Search for the cell housing the specified text and yield its [x, y] center coordinate. 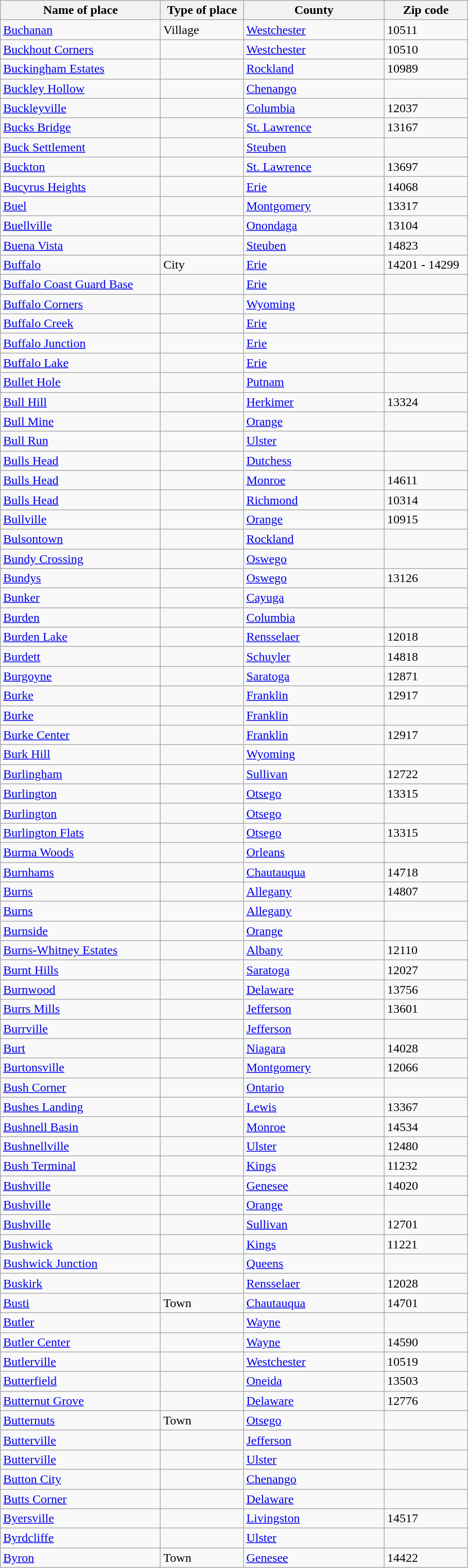
Orleans [314, 852]
14611 [425, 480]
14028 [425, 1048]
10510 [425, 49]
14590 [425, 1342]
14068 [425, 186]
Butternut Grove [80, 1401]
Burnt Hills [80, 970]
10519 [425, 1362]
14818 [425, 657]
13367 [425, 1107]
Bullville [80, 519]
10314 [425, 500]
13104 [425, 225]
Burt [80, 1048]
13324 [425, 402]
13601 [425, 1009]
12701 [425, 1225]
10511 [425, 30]
13697 [425, 167]
Bull Mine [80, 421]
Buffalo [80, 265]
14517 [425, 1519]
Bushnell Basin [80, 1126]
Bundys [80, 578]
13126 [425, 578]
Burke Center [80, 735]
10915 [425, 519]
Burns-Whitney Estates [80, 950]
13503 [425, 1381]
Butternuts [80, 1420]
Burnhams [80, 872]
12066 [425, 1068]
City [202, 265]
Buckley Hollow [80, 89]
Ontario [314, 1087]
Buena Vista [80, 245]
Albany [314, 950]
Herkimer [314, 402]
Burnwood [80, 990]
Byrdcliffe [80, 1538]
Buel [80, 206]
12722 [425, 774]
12776 [425, 1401]
Oneida [314, 1381]
12018 [425, 637]
Bullet Hole [80, 382]
12028 [425, 1283]
12027 [425, 970]
Bush Corner [80, 1087]
Buffalo Creek [80, 324]
Butts Corner [80, 1499]
Burgoyne [80, 676]
14718 [425, 872]
Bunker [80, 598]
Name of place [80, 10]
Queens [314, 1264]
Bull Run [80, 441]
Bushnellville [80, 1146]
Butler [80, 1323]
Richmond [314, 500]
12480 [425, 1146]
Buck Settlement [80, 147]
11221 [425, 1244]
Busti [80, 1303]
Buffalo Junction [80, 343]
13317 [425, 206]
Village [202, 30]
Schuyler [314, 657]
Buskirk [80, 1283]
14020 [425, 1185]
14422 [425, 1558]
Buchanan [80, 30]
Bucks Bridge [80, 128]
Burk Hill [80, 754]
Lewis [314, 1107]
Byersville [80, 1519]
10989 [425, 69]
12110 [425, 950]
Bulsontown [80, 539]
Burlingham [80, 774]
13167 [425, 128]
Burnside [80, 931]
13756 [425, 990]
14807 [425, 892]
Burrs Mills [80, 1009]
Butler Center [80, 1342]
Burden [80, 618]
Bushwick [80, 1244]
Bundy Crossing [80, 558]
Butterfield [80, 1381]
Bush Terminal [80, 1166]
Dutchess [314, 461]
Type of place [202, 10]
Livingston [314, 1519]
Bull Hill [80, 402]
Burrville [80, 1029]
County [314, 10]
Buckhout Corners [80, 49]
12871 [425, 676]
Buellville [80, 225]
Burden Lake [80, 637]
Buffalo Lake [80, 363]
14201 - 14299 [425, 265]
Buffalo Corners [80, 304]
Zip code [425, 10]
14701 [425, 1303]
Button City [80, 1479]
Buckleyville [80, 108]
Cayuga [314, 598]
Putnam [314, 382]
Niagara [314, 1048]
12037 [425, 108]
Burdett [80, 657]
14823 [425, 245]
Butlerville [80, 1362]
Burma Woods [80, 852]
Bucyrus Heights [80, 186]
Burtonsville [80, 1068]
Buffalo Coast Guard Base [80, 285]
Burlington Flats [80, 833]
Bushes Landing [80, 1107]
Buckton [80, 167]
Byron [80, 1558]
Buckingham Estates [80, 69]
Onondaga [314, 225]
11232 [425, 1166]
14534 [425, 1126]
Bushwick Junction [80, 1264]
